Determine the [x, y] coordinate at the center of the cell enclosing the given text.  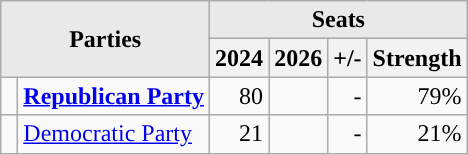
2024 [240, 58]
2026 [298, 58]
79% [417, 96]
21 [240, 134]
21% [417, 134]
+/- [348, 58]
80 [240, 96]
Republican Party [114, 96]
Seats [338, 20]
Democratic Party [114, 134]
Strength [417, 58]
Parties [106, 39]
